Identify which cell holds the provided text, then report its (X, Y) central coordinate. 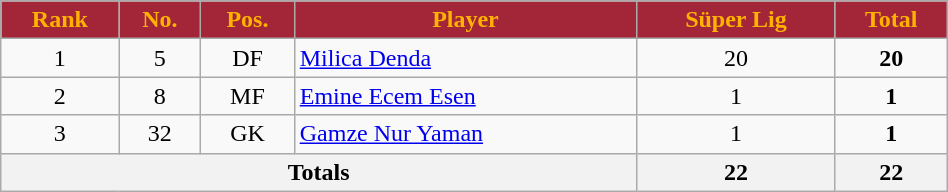
GK (248, 134)
3 (60, 134)
8 (160, 96)
5 (160, 58)
Emine Ecem Esen (465, 96)
32 (160, 134)
Gamze Nur Yaman (465, 134)
Pos. (248, 20)
No. (160, 20)
Rank (60, 20)
Total (891, 20)
2 (60, 96)
Totals (319, 172)
Milica Denda (465, 58)
MF (248, 96)
DF (248, 58)
Player (465, 20)
Süper Lig (736, 20)
